Return [X, Y] of the center of cell containing provided text 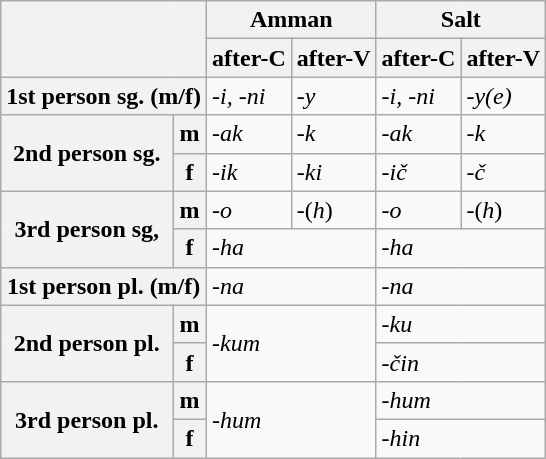
3rd person pl. [87, 419]
-ič [418, 172]
Amman [291, 20]
-hin [461, 438]
-ik [248, 172]
-čin [461, 362]
-kum [291, 343]
2nd person pl. [87, 343]
2nd person sg. [87, 153]
-ki [334, 172]
1st person sg. (m/f) [104, 96]
3rd person sg, [87, 229]
-y(e) [504, 96]
-ku [461, 324]
Salt [461, 20]
-y [334, 96]
-č [504, 172]
1st person pl. (m/f) [104, 286]
